For the text-containing cell, return its midpoint in [X, Y] coordinate format. 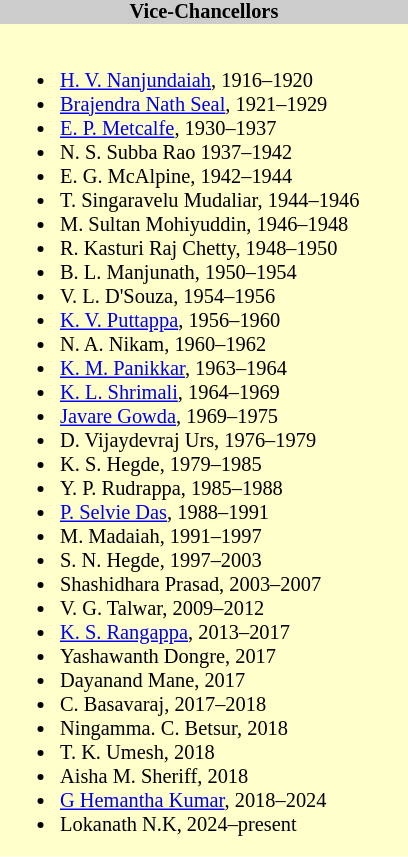
Vice-Chancellors [204, 12]
